Search for the cell housing the specified text and yield its [x, y] center coordinate. 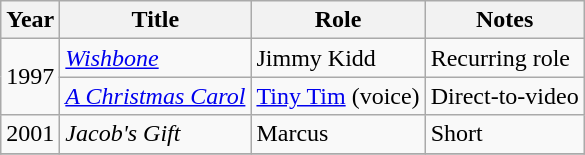
Jacob's Gift [156, 134]
Notes [504, 20]
Role [338, 20]
Title [156, 20]
2001 [30, 134]
Marcus [338, 134]
Tiny Tim (voice) [338, 96]
A Christmas Carol [156, 96]
Direct-to-video [504, 96]
Jimmy Kidd [338, 58]
Recurring role [504, 58]
Wishbone [156, 58]
Year [30, 20]
Short [504, 134]
1997 [30, 77]
